Extract the (x, y) coordinate from the center of the cell holding the provided text.  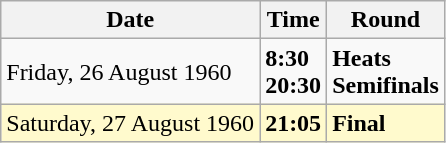
8:3020:30 (294, 72)
HeatsSemifinals (386, 72)
Round (386, 20)
Final (386, 123)
Date (130, 20)
Friday, 26 August 1960 (130, 72)
Saturday, 27 August 1960 (130, 123)
21:05 (294, 123)
Time (294, 20)
